Scan for the cell matching the given text and deliver its [x, y] coordinate at center. 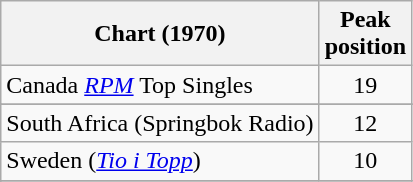
South Africa (Springbok Radio) [160, 123]
Sweden (Tio i Topp) [160, 161]
Chart (1970) [160, 34]
19 [365, 85]
10 [365, 161]
Canada RPM Top Singles [160, 85]
12 [365, 123]
Peakposition [365, 34]
